Return the (x, y) coordinate for the center point of the cell that contains the specified text.  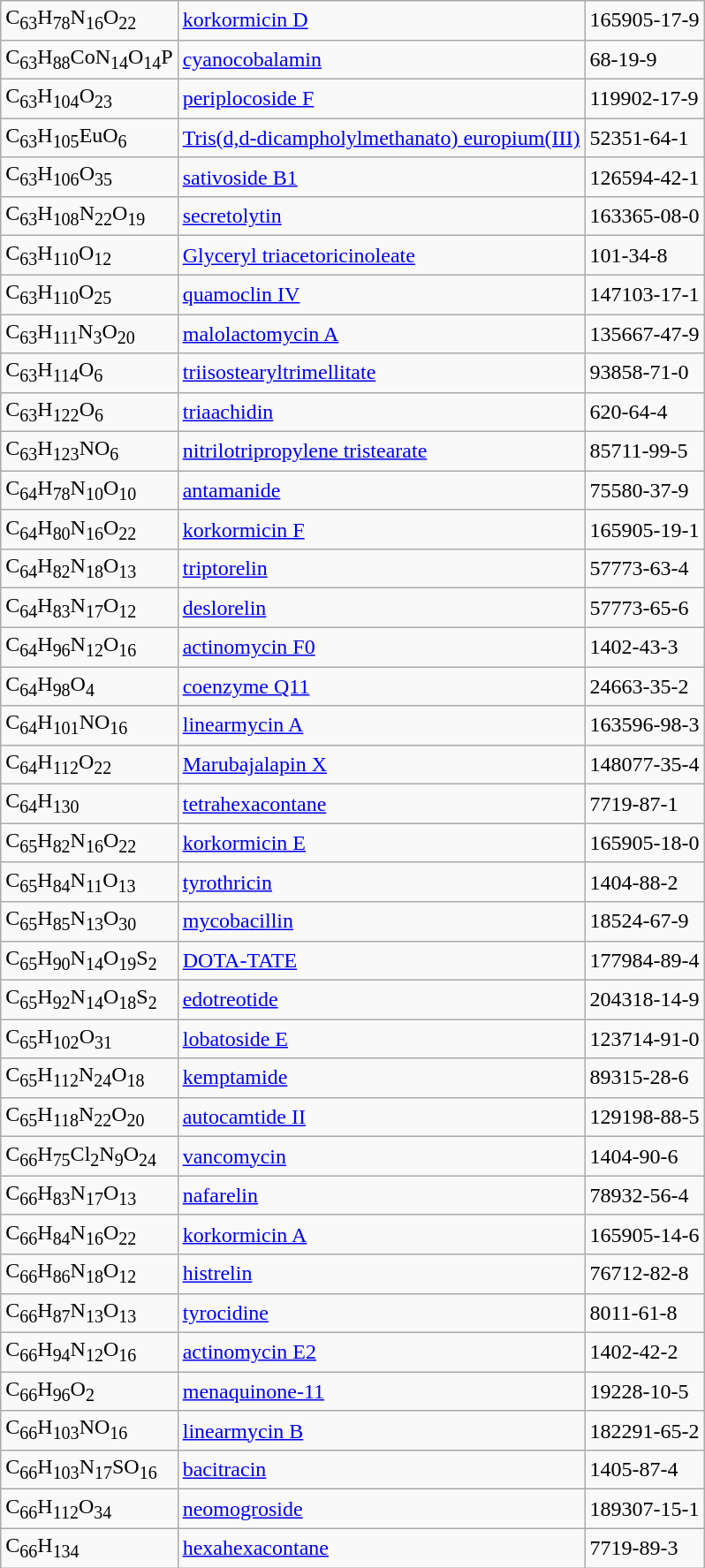
C65H84N11O13 (89, 882)
sativoside B1 (382, 177)
korkormicin D (382, 20)
C63H78N16O22 (89, 20)
C64H101NO16 (89, 725)
tetrahexacontane (382, 804)
52351-64-1 (645, 138)
C64H78N10O10 (89, 490)
620-64-4 (645, 412)
57773-63-4 (645, 569)
neomogroside (382, 1509)
deslorelin (382, 608)
163365-08-0 (645, 216)
korkormicin A (382, 1234)
C65H85N13O30 (89, 921)
antamanide (382, 490)
Marubajalapin X (382, 764)
periplocoside F (382, 98)
189307-15-1 (645, 1509)
148077-35-4 (645, 764)
C65H90N14O19S2 (89, 960)
DOTA-TATE (382, 960)
165905-17-9 (645, 20)
C66H83N17O13 (89, 1195)
C65H102O31 (89, 1039)
177984-89-4 (645, 960)
24663-35-2 (645, 686)
7719-89-3 (645, 1548)
76712-82-8 (645, 1274)
1402-42-2 (645, 1352)
C66H87N13O13 (89, 1313)
204318-14-9 (645, 999)
C65H118N22O20 (89, 1117)
actinomycin E2 (382, 1352)
85711-99-5 (645, 451)
135667-47-9 (645, 334)
C63H106O35 (89, 177)
C63H123NO6 (89, 451)
korkormicin F (382, 529)
vancomycin (382, 1156)
triaachidin (382, 412)
nafarelin (382, 1195)
126594-42-1 (645, 177)
autocamtide II (382, 1117)
C66H134 (89, 1548)
C66H94N12O16 (89, 1352)
kemptamide (382, 1078)
menaquinone-11 (382, 1391)
C63H111N3O20 (89, 334)
163596-98-3 (645, 725)
119902-17-9 (645, 98)
101-34-8 (645, 255)
C66H103NO16 (89, 1430)
C64H96N12O16 (89, 647)
75580-37-9 (645, 490)
linearmycin A (382, 725)
coenzyme Q11 (382, 686)
C64H130 (89, 804)
1404-88-2 (645, 882)
165905-14-6 (645, 1234)
linearmycin B (382, 1430)
C66H84N16O22 (89, 1234)
actinomycin F0 (382, 647)
malolactomycin A (382, 334)
C64H80N16O22 (89, 529)
7719-87-1 (645, 804)
C66H112O34 (89, 1509)
C66H96O2 (89, 1391)
C64H83N17O12 (89, 608)
18524-67-9 (645, 921)
57773-65-6 (645, 608)
edotreotide (382, 999)
bacitracin (382, 1469)
korkormicin E (382, 843)
lobatoside E (382, 1039)
C64H82N18O13 (89, 569)
nitrilotripropylene tristearate (382, 451)
secretolytin (382, 216)
C63H110O12 (89, 255)
C66H86N18O12 (89, 1274)
C65H92N14O18S2 (89, 999)
1404-90-6 (645, 1156)
tyrocidine (382, 1313)
129198-88-5 (645, 1117)
C63H122O6 (89, 412)
histrelin (382, 1274)
123714-91-0 (645, 1039)
78932-56-4 (645, 1195)
C63H114O6 (89, 373)
1402-43-3 (645, 647)
Tris(d,d-dicampholylmethanato) europium(III) (382, 138)
quamoclin IV (382, 294)
8011-61-8 (645, 1313)
cyanocobalamin (382, 59)
C63H88CoN14O14P (89, 59)
C63H105EuO6 (89, 138)
147103-17-1 (645, 294)
C66H75Cl2N9O24 (89, 1156)
triptorelin (382, 569)
165905-18-0 (645, 843)
C63H108N22O19 (89, 216)
19228-10-5 (645, 1391)
hexahexacontane (382, 1548)
1405-87-4 (645, 1469)
Glyceryl triacetoricinoleate (382, 255)
93858-71-0 (645, 373)
C64H98O4 (89, 686)
tyrothricin (382, 882)
C63H110O25 (89, 294)
182291-65-2 (645, 1430)
C64H112O22 (89, 764)
C63H104O23 (89, 98)
68-19-9 (645, 59)
C66H103N17SO16 (89, 1469)
C65H82N16O22 (89, 843)
triisostearyltrimellitate (382, 373)
mycobacillin (382, 921)
165905-19-1 (645, 529)
89315-28-6 (645, 1078)
C65H112N24O18 (89, 1078)
